Extract the [X, Y] coordinate from the center of the cell holding the provided text.  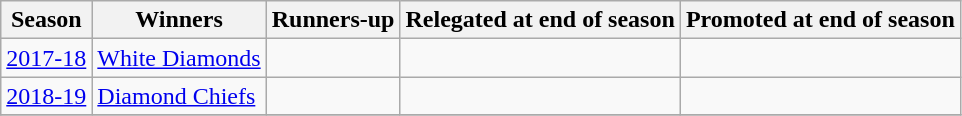
Runners-up [333, 20]
White Diamonds [179, 58]
Season [46, 20]
2018-19 [46, 96]
Winners [179, 20]
Diamond Chiefs [179, 96]
Promoted at end of season [820, 20]
2017-18 [46, 58]
Relegated at end of season [540, 20]
